Output the (x, y) coordinate of the center of the cell containing the given text.  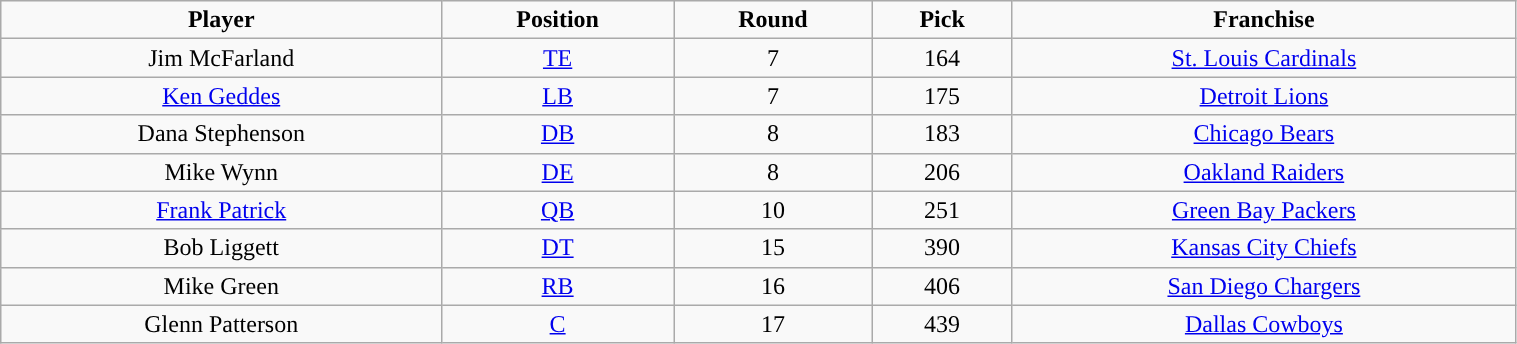
15 (774, 248)
439 (942, 324)
QB (558, 210)
Bob Liggett (222, 248)
183 (942, 134)
Green Bay Packers (1264, 210)
Frank Patrick (222, 210)
251 (942, 210)
Ken Geddes (222, 96)
206 (942, 172)
Mike Wynn (222, 172)
DB (558, 134)
LB (558, 96)
DE (558, 172)
Mike Green (222, 286)
Glenn Patterson (222, 324)
TE (558, 58)
Detroit Lions (1264, 96)
10 (774, 210)
RB (558, 286)
Oakland Raiders (1264, 172)
Kansas City Chiefs (1264, 248)
San Diego Chargers (1264, 286)
Player (222, 20)
Chicago Bears (1264, 134)
164 (942, 58)
Franchise (1264, 20)
406 (942, 286)
St. Louis Cardinals (1264, 58)
175 (942, 96)
Jim McFarland (222, 58)
Dallas Cowboys (1264, 324)
Pick (942, 20)
Position (558, 20)
16 (774, 286)
Dana Stephenson (222, 134)
17 (774, 324)
Round (774, 20)
DT (558, 248)
390 (942, 248)
C (558, 324)
